From the cell containing the given text, extract its center point as [x, y] coordinate. 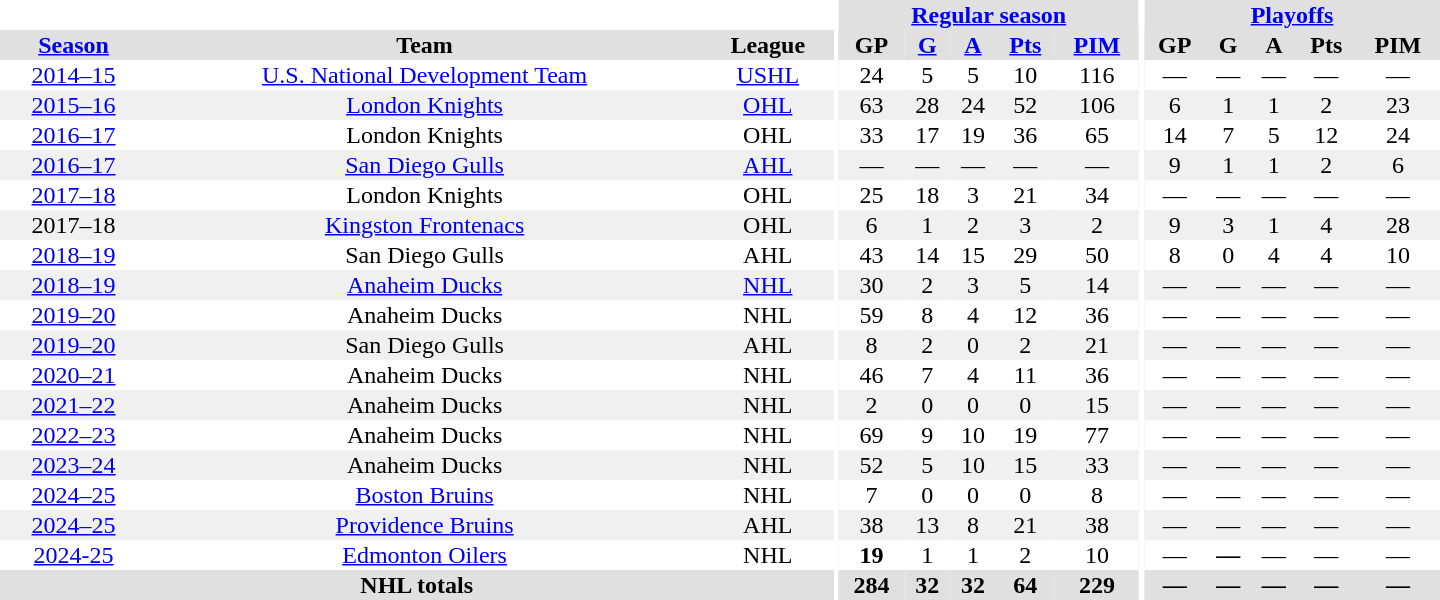
2020–21 [74, 375]
Kingston Frontenacs [424, 225]
13 [927, 525]
2014–15 [74, 75]
Regular season [988, 15]
50 [1097, 255]
46 [871, 375]
25 [871, 195]
284 [871, 585]
17 [927, 135]
Providence Bruins [424, 525]
69 [871, 435]
Playoffs [1292, 15]
116 [1097, 75]
U.S. National Development Team [424, 75]
11 [1026, 375]
64 [1026, 585]
77 [1097, 435]
23 [1398, 105]
2021–22 [74, 405]
2024-25 [74, 555]
43 [871, 255]
2015–16 [74, 105]
59 [871, 315]
106 [1097, 105]
USHL [768, 75]
65 [1097, 135]
30 [871, 285]
League [768, 45]
63 [871, 105]
2022–23 [74, 435]
29 [1026, 255]
Team [424, 45]
Edmonton Oilers [424, 555]
NHL totals [416, 585]
34 [1097, 195]
Boston Bruins [424, 495]
Season [74, 45]
18 [927, 195]
2023–24 [74, 465]
229 [1097, 585]
